For the text-containing cell, return its midpoint in [X, Y] coordinate format. 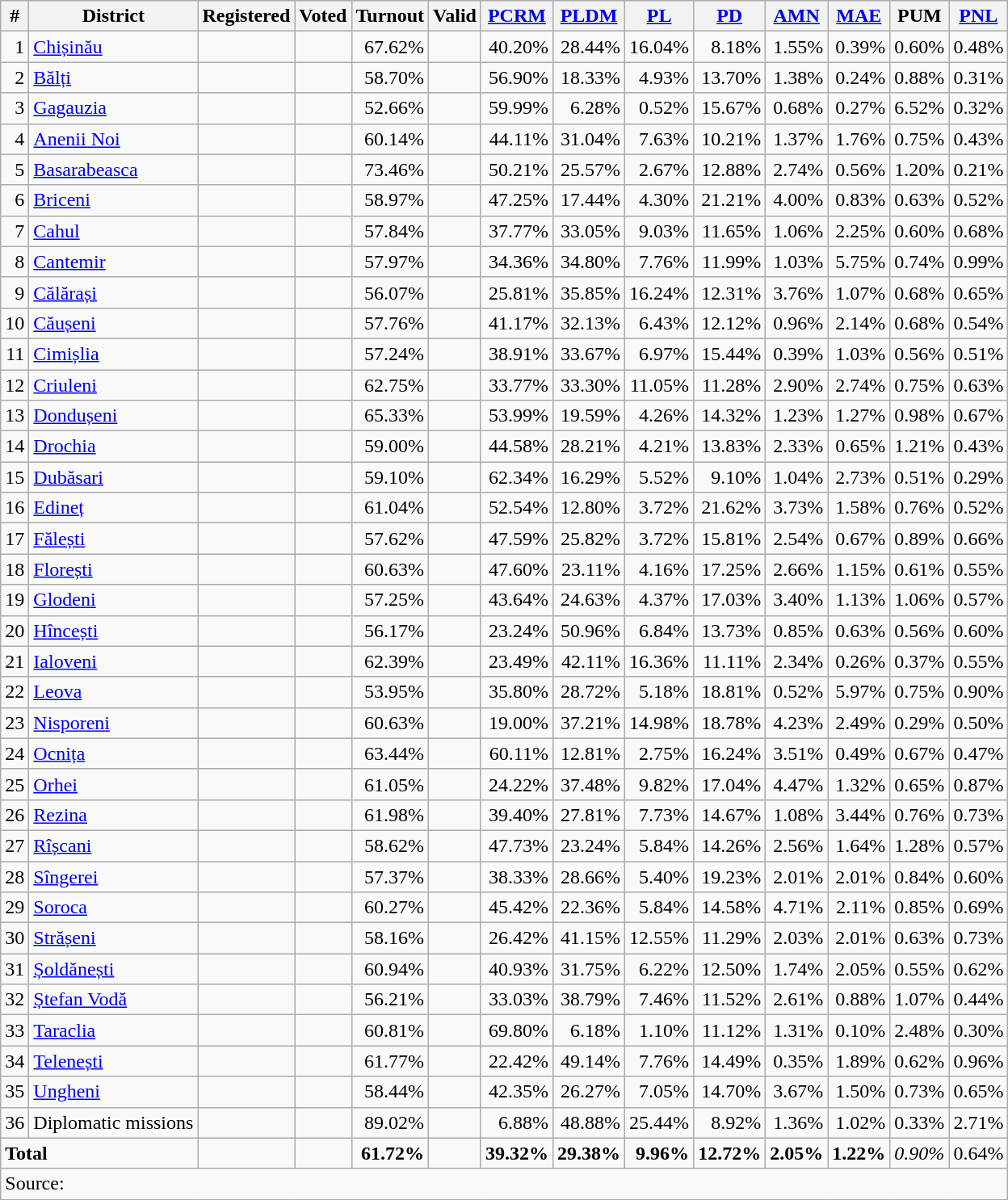
4.47% [796, 784]
35.85% [588, 292]
8 [15, 262]
6.22% [659, 969]
4 [15, 139]
7.05% [659, 1092]
62.39% [390, 661]
1.08% [796, 815]
10.21% [730, 139]
34 [15, 1061]
61.72% [390, 1153]
11.99% [730, 262]
58.70% [390, 78]
6.97% [659, 354]
10 [15, 323]
13 [15, 416]
13.83% [730, 447]
12.72% [730, 1153]
Voted [323, 16]
2.75% [659, 753]
3.51% [796, 753]
2.11% [859, 908]
8.92% [730, 1122]
29.38% [588, 1153]
4.23% [796, 723]
1.38% [796, 78]
32 [15, 1000]
7.63% [659, 139]
19.23% [730, 876]
Orhei [113, 784]
2.56% [796, 845]
2.34% [796, 661]
2.48% [919, 1030]
56.07% [390, 292]
13.70% [730, 78]
4.30% [659, 200]
AMN [796, 16]
44.58% [517, 447]
0.47% [979, 753]
59.00% [390, 447]
Briceni [113, 200]
1.50% [859, 1092]
0.74% [919, 262]
1.32% [859, 784]
PNL [979, 16]
60.11% [517, 753]
2.73% [859, 477]
25 [15, 784]
1.15% [859, 569]
61.04% [390, 508]
24 [15, 753]
Rîșcani [113, 845]
Valid [456, 16]
40.93% [517, 969]
14.49% [730, 1061]
58.16% [390, 938]
41.17% [517, 323]
18.33% [588, 78]
21 [15, 661]
9.03% [659, 231]
5.75% [859, 262]
12.55% [659, 938]
6 [15, 200]
12.88% [730, 170]
PLDM [588, 16]
0.83% [859, 200]
Drochia [113, 447]
47.25% [517, 200]
5.52% [659, 477]
Glodeni [113, 600]
Edineț [113, 508]
Diplomatic missions [113, 1122]
20 [15, 631]
12.50% [730, 969]
47.59% [517, 539]
17.04% [730, 784]
1.74% [796, 969]
3 [15, 108]
18.78% [730, 723]
PCRM [517, 16]
2.71% [979, 1122]
Șoldănești [113, 969]
12.80% [588, 508]
4.93% [659, 78]
Turnout [390, 16]
Strășeni [113, 938]
28.66% [588, 876]
33.67% [588, 354]
MAE [859, 16]
Registered [246, 16]
13.73% [730, 631]
Taraclia [113, 1030]
2.66% [796, 569]
4.71% [796, 908]
57.62% [390, 539]
60.14% [390, 139]
1.23% [796, 416]
0.32% [979, 108]
Fălești [113, 539]
22.42% [517, 1061]
44.11% [517, 139]
Hîncești [113, 631]
0.48% [979, 47]
1.55% [796, 47]
Cahul [113, 231]
31 [15, 969]
14.67% [730, 815]
56.17% [390, 631]
26.27% [588, 1092]
1.20% [919, 170]
0.44% [979, 1000]
1.64% [859, 845]
34.36% [517, 262]
7.73% [659, 815]
Cantemir [113, 262]
28.44% [588, 47]
Dubăsari [113, 477]
4.21% [659, 447]
28.21% [588, 447]
27.81% [588, 815]
9.96% [659, 1153]
7 [15, 231]
0.27% [859, 108]
56.21% [390, 1000]
48.88% [588, 1122]
2.14% [859, 323]
9 [15, 292]
31.04% [588, 139]
23.11% [588, 569]
47.60% [517, 569]
6.43% [659, 323]
1.13% [859, 600]
12.81% [588, 753]
1.37% [796, 139]
Florești [113, 569]
37.77% [517, 231]
17.25% [730, 569]
0.50% [979, 723]
6.84% [659, 631]
Bălți [113, 78]
50.96% [588, 631]
28 [15, 876]
16.36% [659, 661]
14.58% [730, 908]
58.62% [390, 845]
0.33% [919, 1122]
16 [15, 508]
61.98% [390, 815]
39.40% [517, 815]
23 [15, 723]
22 [15, 692]
1.21% [919, 447]
2.54% [796, 539]
19.59% [588, 416]
4.16% [659, 569]
0.21% [979, 170]
4.37% [659, 600]
4.26% [659, 416]
11.11% [730, 661]
Ialoveni [113, 661]
2.61% [796, 1000]
61.05% [390, 784]
59.99% [517, 108]
15.81% [730, 539]
Ungheni [113, 1092]
# [15, 16]
0.35% [796, 1061]
33.03% [517, 1000]
62.75% [390, 385]
21.21% [730, 200]
2.25% [859, 231]
Anenii Noi [113, 139]
3.67% [796, 1092]
0.61% [919, 569]
0.37% [919, 661]
53.99% [517, 416]
0.99% [979, 262]
0.31% [979, 78]
24.22% [517, 784]
1.02% [859, 1122]
0.84% [919, 876]
33.77% [517, 385]
58.97% [390, 200]
3.40% [796, 600]
Telenești [113, 1061]
6.88% [517, 1122]
30 [15, 938]
53.95% [390, 692]
Chișinău [113, 47]
14.70% [730, 1092]
15.67% [730, 108]
33 [15, 1030]
3.44% [859, 815]
35.80% [517, 692]
0.10% [859, 1030]
17.03% [730, 600]
47.73% [517, 845]
Căușeni [113, 323]
58.44% [390, 1092]
60.81% [390, 1030]
11.29% [730, 938]
5.18% [659, 692]
29 [15, 908]
0.89% [919, 539]
8.18% [730, 47]
PD [730, 16]
0.66% [979, 539]
52.54% [517, 508]
Source: [504, 1184]
0.64% [979, 1153]
Nisporeni [113, 723]
89.02% [390, 1122]
Rezina [113, 815]
42.11% [588, 661]
2.49% [859, 723]
1.27% [859, 416]
26.42% [517, 938]
11.65% [730, 231]
0.87% [979, 784]
3.76% [796, 292]
PUM [919, 16]
35 [15, 1092]
Soroca [113, 908]
14 [15, 447]
14.98% [659, 723]
25.44% [659, 1122]
0.30% [979, 1030]
1.31% [796, 1030]
65.33% [390, 416]
15.44% [730, 354]
45.42% [517, 908]
11 [15, 354]
28.72% [588, 692]
0.69% [979, 908]
Total [99, 1153]
36 [15, 1122]
42.35% [517, 1092]
Ocnița [113, 753]
38.79% [588, 1000]
District [113, 16]
73.46% [390, 170]
1.89% [859, 1061]
Călărași [113, 292]
14.26% [730, 845]
3.73% [796, 508]
17 [15, 539]
6.28% [588, 108]
2.67% [659, 170]
39.32% [517, 1153]
38.91% [517, 354]
Dondușeni [113, 416]
Ștefan Vodă [113, 1000]
0.24% [859, 78]
32.13% [588, 323]
16.04% [659, 47]
26 [15, 815]
27 [15, 845]
Basarabeasca [113, 170]
63.44% [390, 753]
41.15% [588, 938]
60.94% [390, 969]
25.57% [588, 170]
1.58% [859, 508]
6.18% [588, 1030]
19.00% [517, 723]
2.90% [796, 385]
25.82% [588, 539]
57.37% [390, 876]
56.90% [517, 78]
57.97% [390, 262]
57.76% [390, 323]
18 [15, 569]
4.00% [796, 200]
7.46% [659, 1000]
1 [15, 47]
21.62% [730, 508]
Leova [113, 692]
40.20% [517, 47]
19 [15, 600]
11.12% [730, 1030]
57.24% [390, 354]
62.34% [517, 477]
33.30% [588, 385]
5.97% [859, 692]
17.44% [588, 200]
61.77% [390, 1061]
25.81% [517, 292]
0.98% [919, 416]
5 [15, 170]
1.36% [796, 1122]
0.54% [979, 323]
2.33% [796, 447]
18.81% [730, 692]
33.05% [588, 231]
22.36% [588, 908]
31.75% [588, 969]
6.52% [919, 108]
Cimișlia [113, 354]
38.33% [517, 876]
57.25% [390, 600]
2.03% [796, 938]
49.14% [588, 1061]
24.63% [588, 600]
23.49% [517, 661]
2 [15, 78]
12.31% [730, 292]
37.48% [588, 784]
Sîngerei [113, 876]
50.21% [517, 170]
60.27% [390, 908]
12.12% [730, 323]
14.32% [730, 416]
0.26% [859, 661]
9.82% [659, 784]
16.29% [588, 477]
1.22% [859, 1153]
59.10% [390, 477]
Criuleni [113, 385]
1.76% [859, 139]
0.49% [859, 753]
15 [15, 477]
9.10% [730, 477]
57.84% [390, 231]
69.80% [517, 1030]
11.05% [659, 385]
67.62% [390, 47]
34.80% [588, 262]
1.04% [796, 477]
1.28% [919, 845]
11.28% [730, 385]
37.21% [588, 723]
11.52% [730, 1000]
Gagauzia [113, 108]
PL [659, 16]
43.64% [517, 600]
52.66% [390, 108]
5.40% [659, 876]
1.10% [659, 1030]
12 [15, 385]
